Pinpoint the cell where the given text exists, returning its (X, Y) midpoint coordinate. 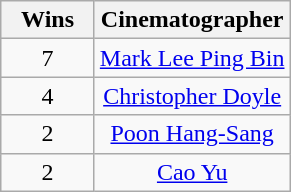
Cao Yu (192, 172)
4 (48, 96)
Poon Hang-Sang (192, 134)
7 (48, 58)
Christopher Doyle (192, 96)
Cinematographer (192, 20)
Wins (48, 20)
Mark Lee Ping Bin (192, 58)
